Scan for the cell matching the given text and deliver its [x, y] coordinate at center. 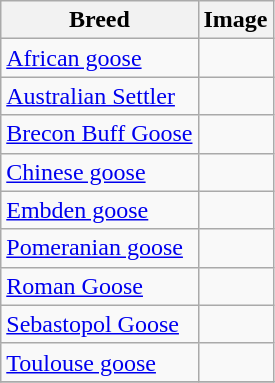
Chinese goose [100, 172]
Toulouse goose [100, 362]
Image [236, 20]
Roman Goose [100, 286]
Breed [100, 20]
Embden goose [100, 210]
Sebastopol Goose [100, 324]
Australian Settler [100, 96]
African goose [100, 58]
Pomeranian goose [100, 248]
Brecon Buff Goose [100, 134]
